For the text-containing cell, return its midpoint in (x, y) coordinate format. 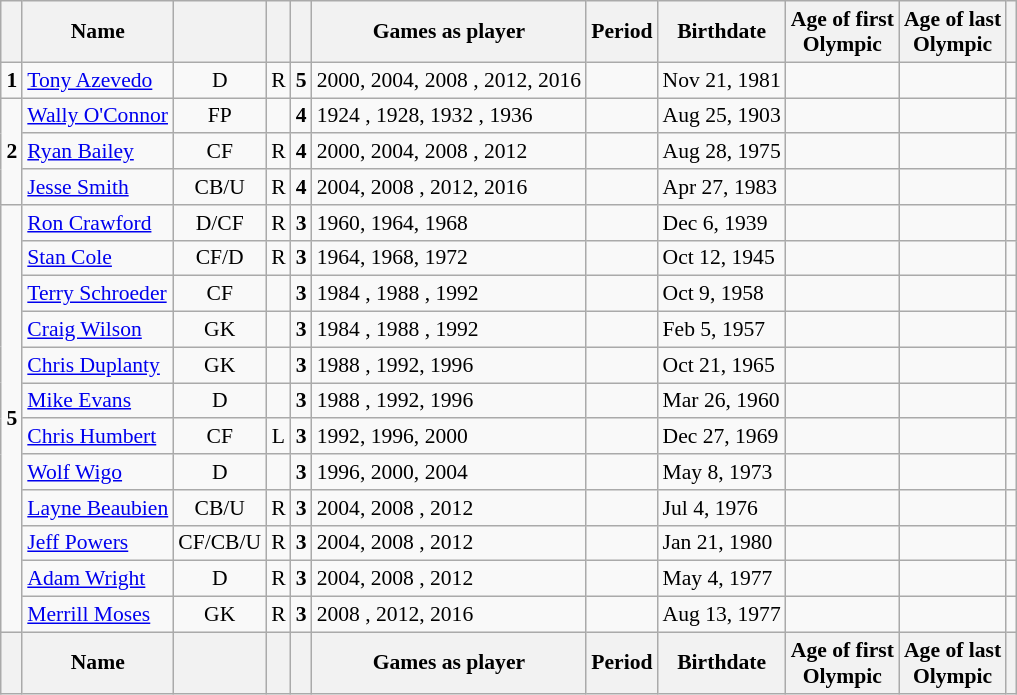
1 (12, 80)
1960, 1964, 1968 (450, 223)
FP (220, 116)
Wally O'Connor (98, 116)
Chris Duplanty (98, 365)
Chris Humbert (98, 437)
2000, 2004, 2008 , 2012, 2016 (450, 80)
Ron Crawford (98, 223)
Aug 25, 1903 (721, 116)
Aug 28, 1975 (721, 152)
1992, 1996, 2000 (450, 437)
Jul 4, 1976 (721, 508)
Wolf Wigo (98, 472)
May 8, 1973 (721, 472)
Layne Beaubien (98, 508)
L (278, 437)
2 (12, 152)
1964, 1968, 1972 (450, 258)
Apr 27, 1983 (721, 187)
Stan Cole (98, 258)
Merrill Moses (98, 615)
Jan 21, 1980 (721, 543)
Oct 12, 1945 (721, 258)
Nov 21, 1981 (721, 80)
Mike Evans (98, 401)
Dec 6, 1939 (721, 223)
Jesse Smith (98, 187)
Dec 27, 1969 (721, 437)
Oct 21, 1965 (721, 365)
Feb 5, 1957 (721, 330)
Jeff Powers (98, 543)
1996, 2000, 2004 (450, 472)
1924 , 1928, 1932 , 1936 (450, 116)
2004, 2008 , 2012, 2016 (450, 187)
Craig Wilson (98, 330)
D/CF (220, 223)
Oct 9, 1958 (721, 294)
May 4, 1977 (721, 579)
CF/D (220, 258)
Ryan Bailey (98, 152)
2008 , 2012, 2016 (450, 615)
2000, 2004, 2008 , 2012 (450, 152)
CF/CB/U (220, 543)
Tony Azevedo (98, 80)
Mar 26, 1960 (721, 401)
Adam Wright (98, 579)
Aug 13, 1977 (721, 615)
Terry Schroeder (98, 294)
